Scan for the cell matching the given text and deliver its [x, y] coordinate at center. 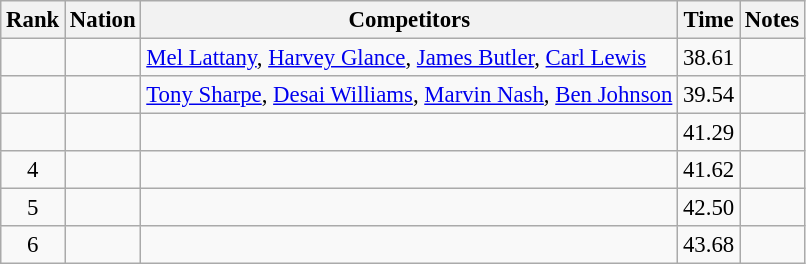
42.50 [709, 208]
4 [33, 170]
Mel Lattany, Harvey Glance, James Butler, Carl Lewis [410, 58]
Notes [772, 20]
6 [33, 245]
Tony Sharpe, Desai Williams, Marvin Nash, Ben Johnson [410, 95]
41.29 [709, 133]
Rank [33, 20]
41.62 [709, 170]
5 [33, 208]
Time [709, 20]
43.68 [709, 245]
Competitors [410, 20]
38.61 [709, 58]
39.54 [709, 95]
Nation [103, 20]
